Determine the (x, y) coordinate at the center of the cell enclosing the given text.  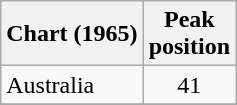
41 (189, 85)
Peakposition (189, 34)
Australia (72, 85)
Chart (1965) (72, 34)
